Scan for the cell matching the given text and deliver its (X, Y) coordinate at center. 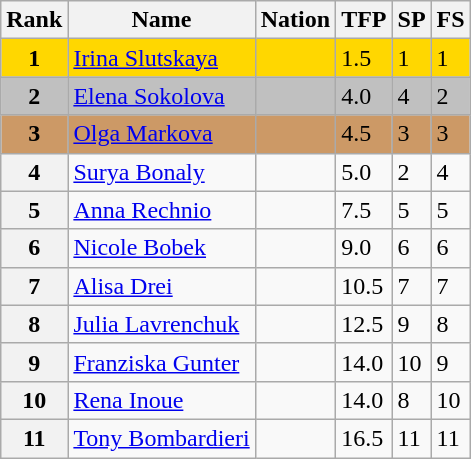
7.5 (364, 210)
TFP (364, 20)
FS (450, 20)
Nation (295, 20)
10.5 (364, 286)
1.5 (364, 58)
Rank (34, 20)
Rena Inoue (162, 400)
12.5 (364, 324)
16.5 (364, 438)
Name (162, 20)
Irina Slutskaya (162, 58)
Tony Bombardieri (162, 438)
4.0 (364, 96)
SP (412, 20)
Anna Rechnio (162, 210)
Julia Lavrenchuk (162, 324)
Alisa Drei (162, 286)
Surya Bonaly (162, 172)
Elena Sokolova (162, 96)
9.0 (364, 248)
5.0 (364, 172)
Olga Markova (162, 134)
Nicole Bobek (162, 248)
Franziska Gunter (162, 362)
4.5 (364, 134)
